From the cell containing the given text, extract its center point as (x, y) coordinate. 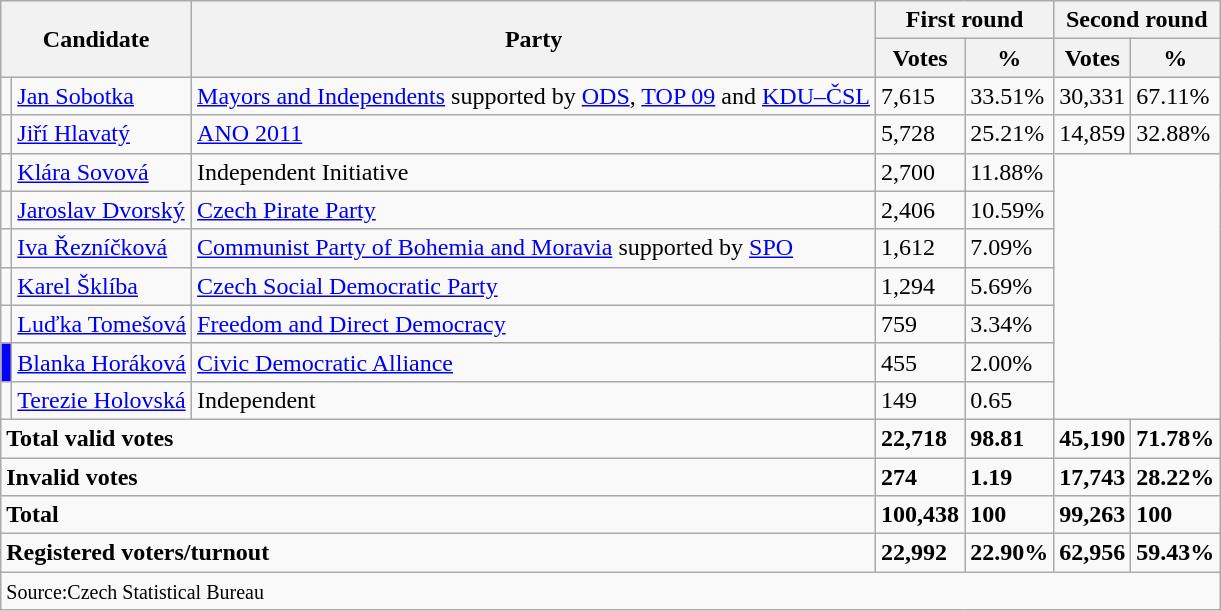
Jiří Hlavatý (102, 134)
Luďka Tomešová (102, 324)
Mayors and Independents supported by ODS, TOP 09 and KDU–ČSL (534, 96)
455 (920, 362)
25.21% (1010, 134)
Terezie Holovská (102, 400)
33.51% (1010, 96)
Second round (1137, 20)
Candidate (96, 39)
3.34% (1010, 324)
149 (920, 400)
22,718 (920, 438)
Total valid votes (438, 438)
First round (965, 20)
67.11% (1176, 96)
22.90% (1010, 553)
7,615 (920, 96)
5.69% (1010, 286)
22,992 (920, 553)
1,612 (920, 248)
Independent Initiative (534, 172)
30,331 (1092, 96)
11.88% (1010, 172)
62,956 (1092, 553)
0.65 (1010, 400)
Freedom and Direct Democracy (534, 324)
71.78% (1176, 438)
45,190 (1092, 438)
Czech Social Democratic Party (534, 286)
Blanka Horáková (102, 362)
59.43% (1176, 553)
2,700 (920, 172)
Independent (534, 400)
98.81 (1010, 438)
28.22% (1176, 477)
14,859 (1092, 134)
2,406 (920, 210)
Civic Democratic Alliance (534, 362)
32.88% (1176, 134)
Party (534, 39)
Source:Czech Statistical Bureau (610, 591)
Czech Pirate Party (534, 210)
Invalid votes (438, 477)
2.00% (1010, 362)
100,438 (920, 515)
Jaroslav Dvorský (102, 210)
ANO 2011 (534, 134)
10.59% (1010, 210)
99,263 (1092, 515)
1,294 (920, 286)
7.09% (1010, 248)
5,728 (920, 134)
Jan Sobotka (102, 96)
Klára Sovová (102, 172)
1.19 (1010, 477)
Karel Šklíba (102, 286)
Iva Řezníčková (102, 248)
759 (920, 324)
17,743 (1092, 477)
Communist Party of Bohemia and Moravia supported by SPO (534, 248)
Registered voters/turnout (438, 553)
274 (920, 477)
Total (438, 515)
